From the cell containing the given text, extract its center point as (x, y) coordinate. 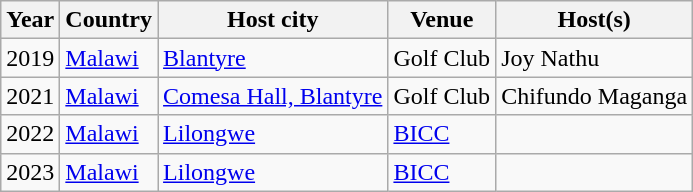
Host city (273, 20)
Host(s) (594, 20)
Blantyre (273, 58)
2022 (30, 134)
Venue (442, 20)
2023 (30, 172)
Comesa Hall, Blantyre (273, 96)
2021 (30, 96)
Year (30, 20)
Country (109, 20)
2019 (30, 58)
Chifundo Maganga (594, 96)
Joy Nathu (594, 58)
